For the text-containing cell, return its midpoint in [x, y] coordinate format. 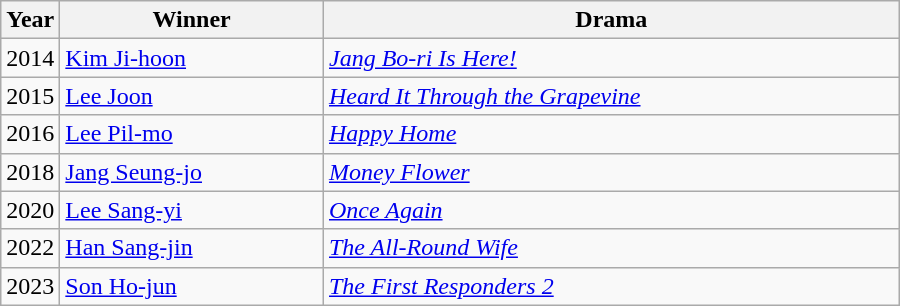
2016 [30, 134]
Heard It Through the Grapevine [611, 96]
Lee Pil-mo [192, 134]
The First Responders 2 [611, 286]
Han Sang-jin [192, 248]
Jang Bo-ri Is Here! [611, 58]
Kim Ji-hoon [192, 58]
Money Flower [611, 172]
The All-Round Wife [611, 248]
2015 [30, 96]
Jang Seung-jo [192, 172]
Winner [192, 20]
Lee Sang-yi [192, 210]
Year [30, 20]
Lee Joon [192, 96]
2018 [30, 172]
Once Again [611, 210]
Drama [611, 20]
2020 [30, 210]
Happy Home [611, 134]
2014 [30, 58]
2022 [30, 248]
2023 [30, 286]
Son Ho-jun [192, 286]
